Extract the [X, Y] coordinate from the center of the cell holding the provided text.  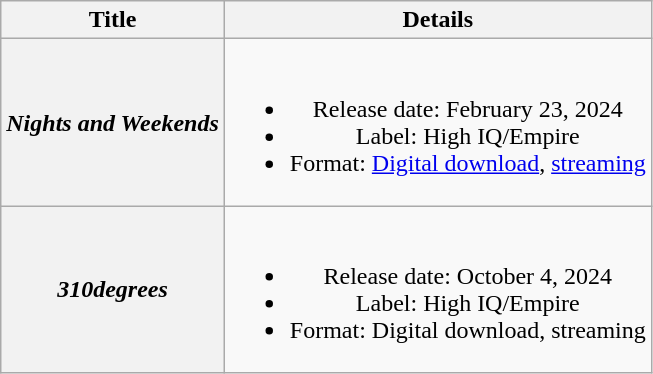
Release date: October 4, 2024Label: High IQ/EmpireFormat: Digital download, streaming [438, 290]
Release date: February 23, 2024Label: High IQ/EmpireFormat: Digital download, streaming [438, 122]
Details [438, 20]
Title [113, 20]
310degrees [113, 290]
Nights and Weekends [113, 122]
